Identify which cell holds the provided text, then report its (x, y) central coordinate. 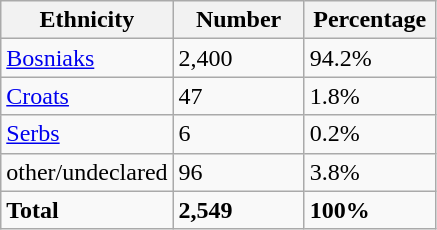
2,549 (238, 210)
Percentage (370, 20)
0.2% (370, 134)
100% (370, 210)
2,400 (238, 58)
other/undeclared (87, 172)
Number (238, 20)
Total (87, 210)
Croats (87, 96)
6 (238, 134)
47 (238, 96)
Ethnicity (87, 20)
Bosniaks (87, 58)
1.8% (370, 96)
94.2% (370, 58)
Serbs (87, 134)
3.8% (370, 172)
96 (238, 172)
